Return [X, Y] of the center of cell containing provided text 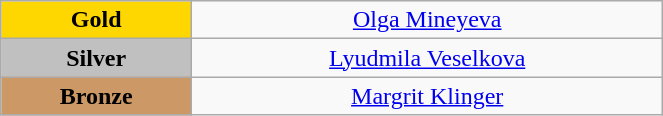
Margrit Klinger [428, 96]
Lyudmila Veselkova [428, 58]
Silver [96, 58]
Gold [96, 20]
Olga Mineyeva [428, 20]
Bronze [96, 96]
